Extract the (x, y) coordinate from the center of the cell holding the provided text.  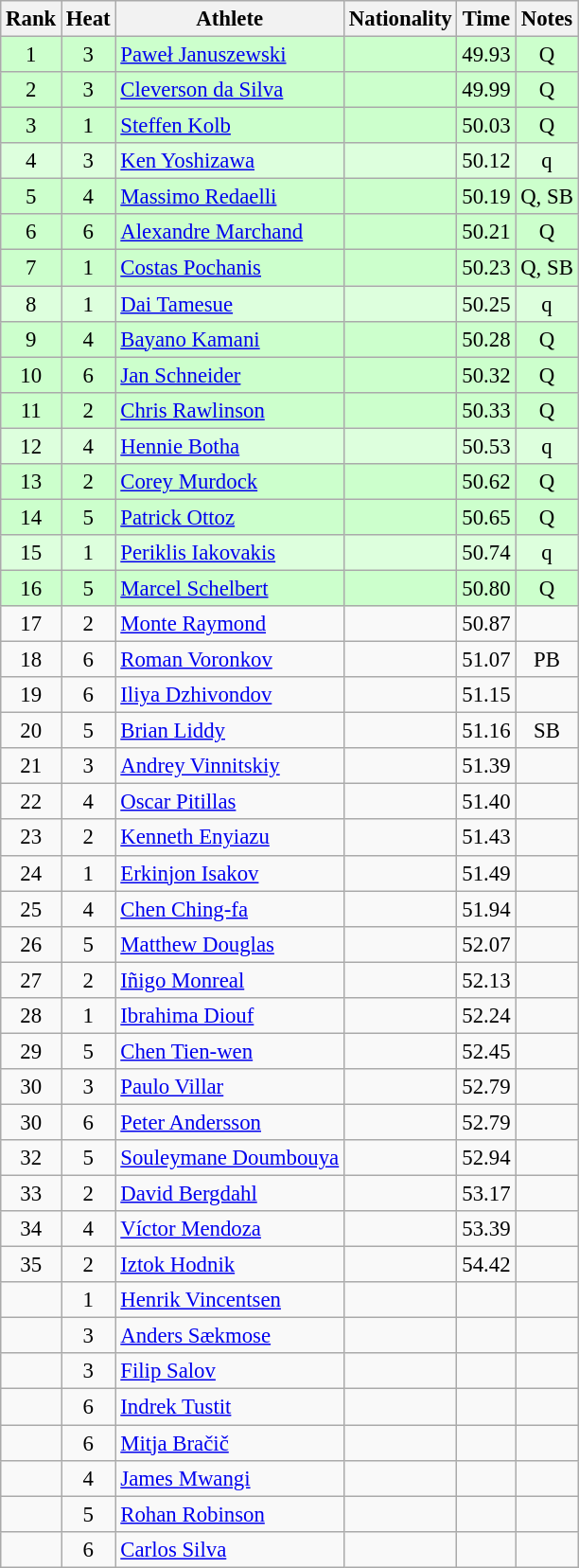
Chen Ching-fa (230, 909)
50.21 (486, 232)
52.07 (486, 944)
50.62 (486, 482)
51.40 (486, 802)
Chris Rawlinson (230, 410)
21 (31, 766)
50.32 (486, 375)
32 (31, 1158)
13 (31, 482)
34 (31, 1229)
51.43 (486, 838)
49.93 (486, 55)
50.33 (486, 410)
50.03 (486, 126)
51.16 (486, 731)
Iztok Hodnik (230, 1265)
51.07 (486, 660)
SB (547, 731)
Erkinjon Isakov (230, 873)
53.39 (486, 1229)
12 (31, 446)
Paulo Villar (230, 1087)
23 (31, 838)
50.53 (486, 446)
Hennie Botha (230, 446)
50.80 (486, 588)
50.19 (486, 197)
24 (31, 873)
Iliya Dzhivondov (230, 695)
David Bergdahl (230, 1194)
14 (31, 517)
Roman Voronkov (230, 660)
Steffen Kolb (230, 126)
49.99 (486, 90)
Patrick Ottoz (230, 517)
Chen Tien-wen (230, 1051)
17 (31, 624)
Dai Tamesue (230, 304)
54.42 (486, 1265)
26 (31, 944)
18 (31, 660)
11 (31, 410)
Alexandre Marchand (230, 232)
Ibrahima Diouf (230, 1016)
Víctor Mendoza (230, 1229)
51.94 (486, 909)
52.45 (486, 1051)
50.23 (486, 268)
Filip Salov (230, 1372)
53.17 (486, 1194)
Notes (547, 19)
Nationality (401, 19)
Costas Pochanis (230, 268)
25 (31, 909)
27 (31, 980)
Paweł Januszewski (230, 55)
50.65 (486, 517)
10 (31, 375)
Kenneth Enyiazu (230, 838)
Iñigo Monreal (230, 980)
Rank (31, 19)
15 (31, 553)
51.49 (486, 873)
Bayano Kamani (230, 339)
Peter Andersson (230, 1122)
35 (31, 1265)
Periklis Iakovakis (230, 553)
50.28 (486, 339)
Oscar Pitillas (230, 802)
Henrik Vincentsen (230, 1300)
8 (31, 304)
22 (31, 802)
52.94 (486, 1158)
Ken Yoshizawa (230, 161)
Heat (89, 19)
51.15 (486, 695)
Indrek Tustit (230, 1407)
20 (31, 731)
Carlos Silva (230, 1549)
Matthew Douglas (230, 944)
Brian Liddy (230, 731)
Cleverson da Silva (230, 90)
29 (31, 1051)
50.87 (486, 624)
50.74 (486, 553)
50.12 (486, 161)
19 (31, 695)
52.24 (486, 1016)
Mitja Bračič (230, 1443)
Massimo Redaelli (230, 197)
Jan Schneider (230, 375)
James Mwangi (230, 1478)
Anders Sækmose (230, 1336)
9 (31, 339)
Souleymane Doumbouya (230, 1158)
52.13 (486, 980)
7 (31, 268)
33 (31, 1194)
Time (486, 19)
16 (31, 588)
Andrey Vinnitskiy (230, 766)
51.39 (486, 766)
50.25 (486, 304)
Athlete (230, 19)
Monte Raymond (230, 624)
Marcel Schelbert (230, 588)
Corey Murdock (230, 482)
Rohan Robinson (230, 1514)
PB (547, 660)
28 (31, 1016)
